Capture the cell that displays the provided text and extract its (x, y) central coordinate. 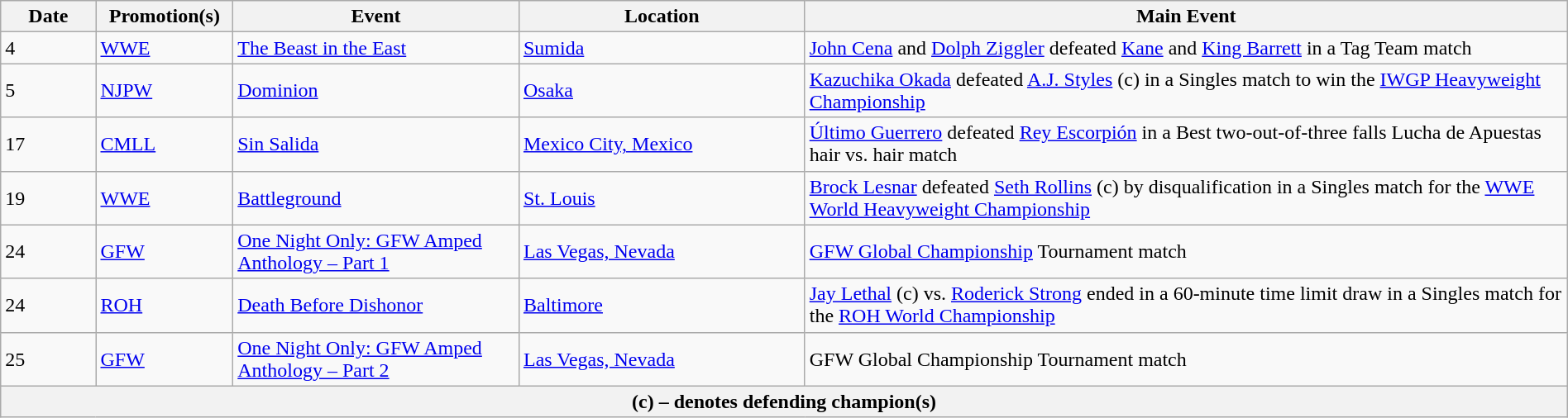
25 (48, 359)
Battleground (376, 198)
Promotion(s) (165, 17)
Event (376, 17)
NJPW (165, 91)
Dominion (376, 91)
5 (48, 91)
Brock Lesnar defeated Seth Rollins (c) by disqualification in a Singles match for the WWE World Heavyweight Championship (1186, 198)
One Night Only: GFW Amped Anthology – Part 1 (376, 251)
4 (48, 48)
Baltimore (662, 306)
The Beast in the East (376, 48)
Kazuchika Okada defeated A.J. Styles (c) in a Singles match to win the IWGP Heavyweight Championship (1186, 91)
John Cena and Dolph Ziggler defeated Kane and King Barrett in a Tag Team match (1186, 48)
Death Before Dishonor (376, 306)
17 (48, 144)
Location (662, 17)
Main Event (1186, 17)
Osaka (662, 91)
Sin Salida (376, 144)
One Night Only: GFW Amped Anthology – Part 2 (376, 359)
Último Guerrero defeated Rey Escorpión in a Best two-out-of-three falls Lucha de Apuestas hair vs. hair match (1186, 144)
Mexico City, Mexico (662, 144)
CMLL (165, 144)
(c) – denotes defending champion(s) (784, 401)
Date (48, 17)
Jay Lethal (c) vs. Roderick Strong ended in a 60-minute time limit draw in a Singles match for the ROH World Championship (1186, 306)
ROH (165, 306)
Sumida (662, 48)
St. Louis (662, 198)
19 (48, 198)
